Identify which cell holds the provided text, then report its [x, y] central coordinate. 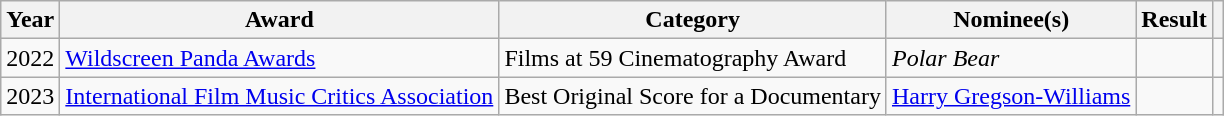
Films at 59 Cinematography Award [693, 58]
Year [30, 20]
2023 [30, 96]
Best Original Score for a Documentary [693, 96]
Polar Bear [1010, 58]
Nominee(s) [1010, 20]
International Film Music Critics Association [280, 96]
2022 [30, 58]
Award [280, 20]
Category [693, 20]
Wildscreen Panda Awards [280, 58]
Harry Gregson-Williams [1010, 96]
Result [1174, 20]
